From the cell containing the given text, extract its center point as (X, Y) coordinate. 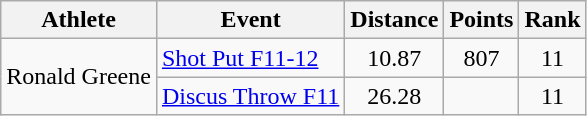
10.87 (394, 58)
Distance (394, 20)
Points (482, 20)
Athlete (79, 20)
Rank (552, 20)
Discus Throw F11 (250, 96)
26.28 (394, 96)
Ronald Greene (79, 77)
Event (250, 20)
Shot Put F11-12 (250, 58)
807 (482, 58)
